Provide the (X, Y) coordinate of the cell's center where the given text is located.  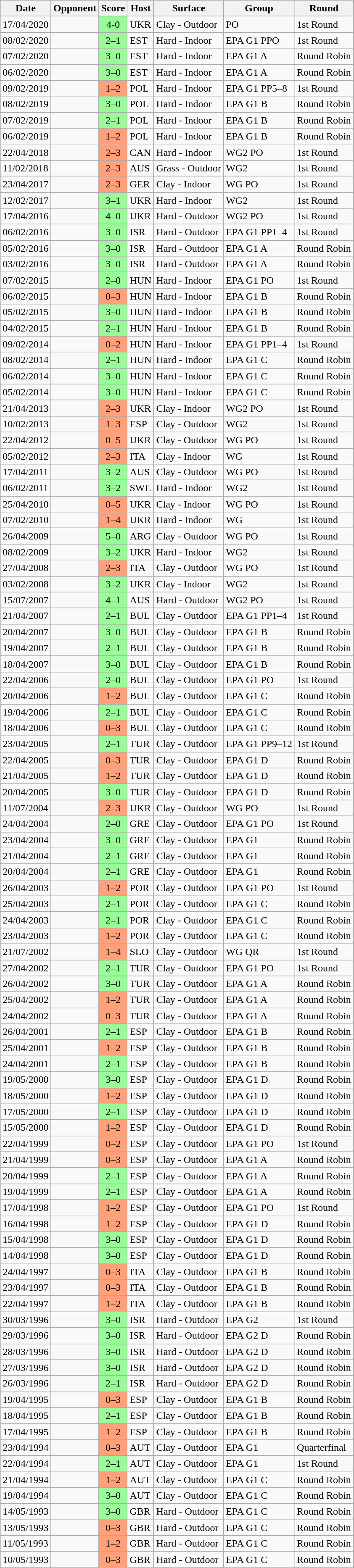
05/02/2015 (26, 312)
24/04/1997 (26, 1272)
GER (140, 184)
23/04/1994 (26, 1447)
Round (324, 8)
06/02/2014 (26, 376)
15/04/1998 (26, 1240)
Opponent (75, 8)
23/04/2004 (26, 840)
06/02/2020 (26, 72)
19/04/1995 (26, 1400)
1–3 (113, 424)
08/02/2020 (26, 40)
20/04/2007 (26, 632)
24/04/2004 (26, 824)
25/04/2001 (26, 1048)
17/04/2011 (26, 472)
20/04/2005 (26, 792)
09/02/2014 (26, 344)
17/04/2020 (26, 24)
26/04/2001 (26, 1032)
4-0 (113, 24)
19/05/2000 (26, 1080)
08/02/2019 (26, 104)
03/02/2016 (26, 264)
07/02/2015 (26, 280)
21/04/2004 (26, 856)
21/04/1999 (26, 1160)
3–1 (113, 200)
Date (26, 8)
21/07/2002 (26, 952)
20/04/1999 (26, 1176)
04/02/2015 (26, 328)
15/05/2000 (26, 1128)
24/04/2001 (26, 1064)
17/05/2000 (26, 1112)
SLO (140, 952)
23/04/1997 (26, 1288)
EPA G1 PP9–12 (259, 744)
05/02/2016 (26, 248)
06/02/2015 (26, 296)
22/04/2018 (26, 152)
08/02/2014 (26, 360)
Surface (189, 8)
Score (113, 8)
18/04/2007 (26, 664)
10/05/1993 (26, 1560)
22/04/1994 (26, 1463)
5–0 (113, 536)
WG QR (259, 952)
11/05/1993 (26, 1544)
CAN (140, 152)
24/04/2003 (26, 920)
16/04/1998 (26, 1224)
21/04/2013 (26, 408)
SWE (140, 488)
25/04/2010 (26, 504)
24/04/2002 (26, 1016)
25/04/2002 (26, 1000)
14/04/1998 (26, 1256)
06/02/2019 (26, 136)
05/02/2012 (26, 456)
23/04/2003 (26, 936)
Quarterfinal (324, 1447)
PO (259, 24)
08/02/2009 (26, 552)
17/04/2016 (26, 216)
09/02/2019 (26, 88)
18/04/2006 (26, 728)
22/04/2006 (26, 680)
22/04/1997 (26, 1304)
20/04/2004 (26, 872)
23/04/2005 (26, 744)
13/05/1993 (26, 1528)
28/03/1996 (26, 1352)
26/04/2002 (26, 984)
18/04/1995 (26, 1415)
07/02/2019 (26, 120)
17/04/1998 (26, 1208)
4–1 (113, 600)
25/04/2003 (26, 904)
20/04/2006 (26, 696)
19/04/2007 (26, 648)
27/04/2002 (26, 968)
27/03/1996 (26, 1368)
07/02/2010 (26, 520)
29/03/1996 (26, 1336)
12/02/2017 (26, 200)
27/04/2008 (26, 568)
EPA G1 PP5–8 (259, 88)
ARG (140, 536)
17/04/1995 (26, 1431)
19/04/1999 (26, 1192)
14/05/1993 (26, 1512)
4–0 (113, 216)
21/04/2005 (26, 776)
26/04/2003 (26, 888)
21/04/2007 (26, 616)
22/04/1999 (26, 1144)
22/04/2012 (26, 440)
22/04/2005 (26, 760)
15/07/2007 (26, 600)
EPA G2 (259, 1320)
03/02/2008 (26, 584)
07/02/2020 (26, 56)
30/03/1996 (26, 1320)
Grass - Outdoor (189, 168)
11/02/2018 (26, 168)
18/05/2000 (26, 1096)
10/02/2013 (26, 424)
06/02/2011 (26, 488)
11/07/2004 (26, 808)
26/04/2009 (26, 536)
19/04/2006 (26, 712)
21/04/1994 (26, 1479)
Group (259, 8)
19/04/1994 (26, 1496)
06/02/2016 (26, 232)
EPA G1 PPO (259, 40)
23/04/2017 (26, 184)
26/03/1996 (26, 1384)
Host (140, 8)
05/02/2014 (26, 392)
